Provide the [X, Y] coordinate of the cell's center where the given text is located.  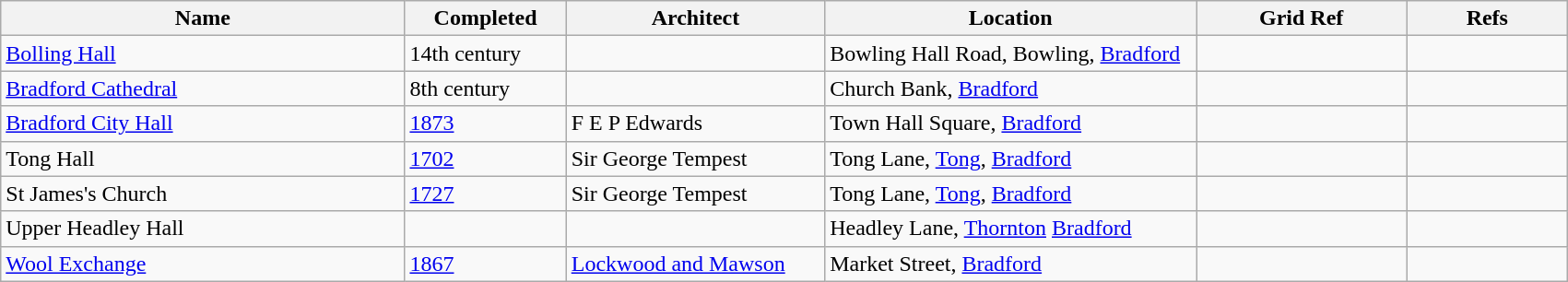
Bolling Hall [203, 53]
St James's Church [203, 194]
Bradford Cathedral [203, 88]
Bowling Hall Road, Bowling, Bradford [1010, 53]
1702 [485, 159]
14th century [485, 53]
8th century [485, 88]
Grid Ref [1302, 18]
F E P Edwards [695, 123]
Market Street, Bradford [1010, 264]
Refs [1488, 18]
Architect [695, 18]
Bradford City Hall [203, 123]
Headley Lane, Thornton Bradford [1010, 229]
1873 [485, 123]
1727 [485, 194]
Church Bank, Bradford [1010, 88]
Lockwood and Mawson [695, 264]
Tong Hall [203, 159]
1867 [485, 264]
Name [203, 18]
Town Hall Square, Bradford [1010, 123]
Wool Exchange [203, 264]
Completed [485, 18]
Upper Headley Hall [203, 229]
Location [1010, 18]
